Pinpoint the cell where the given text exists, returning its [x, y] midpoint coordinate. 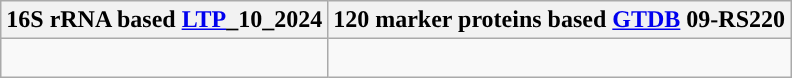
16S rRNA based LTP_10_2024 [164, 20]
120 marker proteins based GTDB 09-RS220 [560, 20]
